Provide the (x, y) coordinate of the cell's center where the given text is located.  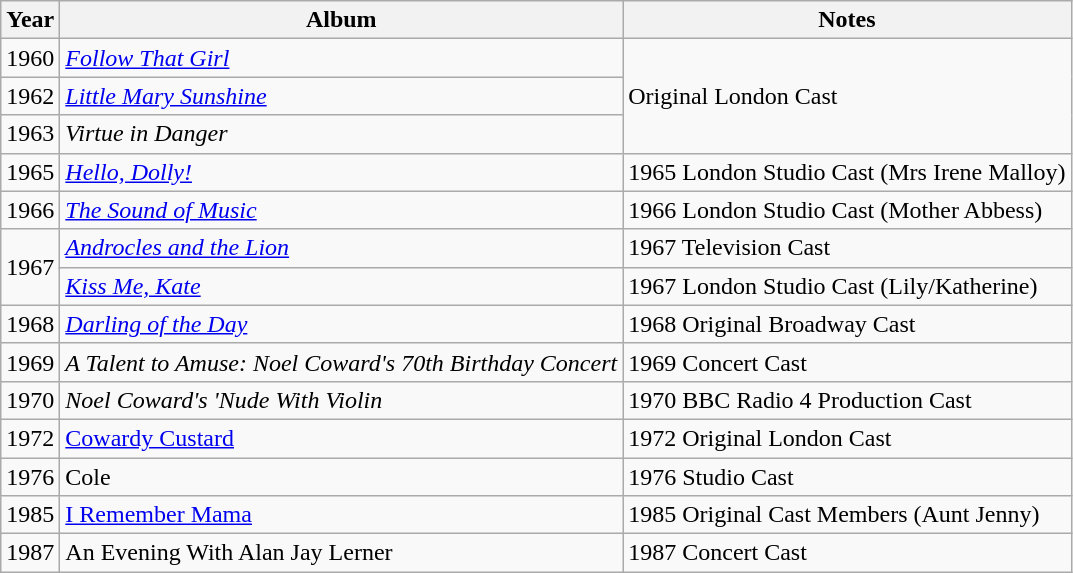
1969 (30, 362)
1968 Original Broadway Cast (847, 324)
1985 Original Cast Members (Aunt Jenny) (847, 515)
Virtue in Danger (342, 134)
1966 London Studio Cast (Mother Abbess) (847, 210)
Cowardy Custard (342, 438)
Follow That Girl (342, 58)
1967 Television Cast (847, 248)
1969 Concert Cast (847, 362)
Album (342, 20)
1966 (30, 210)
Cole (342, 477)
1976 (30, 477)
The Sound of Music (342, 210)
Darling of the Day (342, 324)
Androcles and the Lion (342, 248)
1970 (30, 400)
1962 (30, 96)
An Evening With Alan Jay Lerner (342, 553)
Year (30, 20)
1972 (30, 438)
A Talent to Amuse: Noel Coward's 70th Birthday Concert (342, 362)
Notes (847, 20)
1960 (30, 58)
Little Mary Sunshine (342, 96)
1963 (30, 134)
1967 London Studio Cast (Lily/Katherine) (847, 286)
Noel Coward's 'Nude With Violin (342, 400)
Hello, Dolly! (342, 172)
1976 Studio Cast (847, 477)
1987 (30, 553)
1985 (30, 515)
1965 (30, 172)
1965 London Studio Cast (Mrs Irene Malloy) (847, 172)
1968 (30, 324)
1967 (30, 267)
1972 Original London Cast (847, 438)
I Remember Mama (342, 515)
Kiss Me, Kate (342, 286)
1987 Concert Cast (847, 553)
Original London Cast (847, 96)
1970 BBC Radio 4 Production Cast (847, 400)
